Identify which cell holds the provided text, then report its [X, Y] central coordinate. 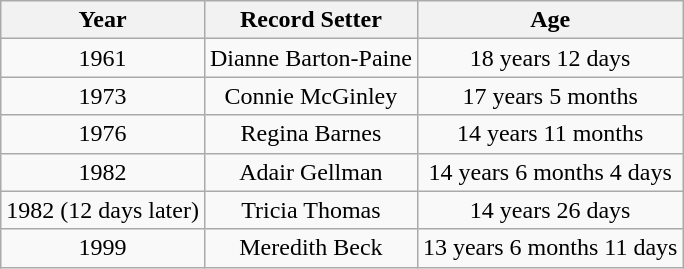
Dianne Barton-Paine [310, 58]
Meredith Beck [310, 248]
1999 [103, 248]
1976 [103, 134]
Tricia Thomas [310, 210]
Connie McGinley [310, 96]
Record Setter [310, 20]
Regina Barnes [310, 134]
14 years 6 months 4 days [550, 172]
1973 [103, 96]
1982 [103, 172]
Year [103, 20]
1961 [103, 58]
14 years 11 months [550, 134]
Adair Gellman [310, 172]
17 years 5 months [550, 96]
Age [550, 20]
14 years 26 days [550, 210]
13 years 6 months 11 days [550, 248]
18 years 12 days [550, 58]
1982 (12 days later) [103, 210]
